Extract the (X, Y) coordinate from the center of the cell holding the provided text.  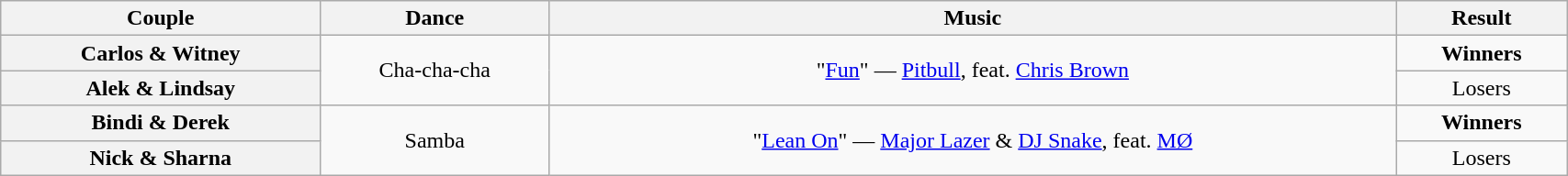
Cha-cha-cha (435, 71)
Music (973, 18)
Result (1482, 18)
Carlos & Witney (161, 53)
"Fun" — Pitbull, feat. Chris Brown (973, 71)
Nick & Sharna (161, 158)
Dance (435, 18)
Couple (161, 18)
"Lean On" — Major Lazer & DJ Snake, feat. MØ (973, 140)
Alek & Lindsay (161, 88)
Samba (435, 140)
Bindi & Derek (161, 123)
